Locate the cell with the specified text and output its [x, y] center coordinate. 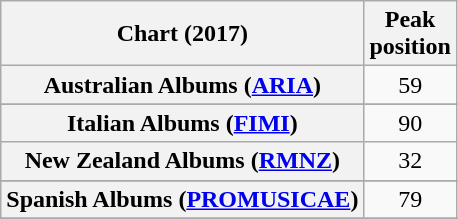
Italian Albums (FIMI) [182, 123]
Peak position [410, 34]
Spanish Albums (PROMUSICAE) [182, 199]
Chart (2017) [182, 34]
32 [410, 161]
90 [410, 123]
59 [410, 85]
New Zealand Albums (RMNZ) [182, 161]
Australian Albums (ARIA) [182, 85]
79 [410, 199]
